Find where the given text appears and provide that cell's center as (X, Y) coordinate. 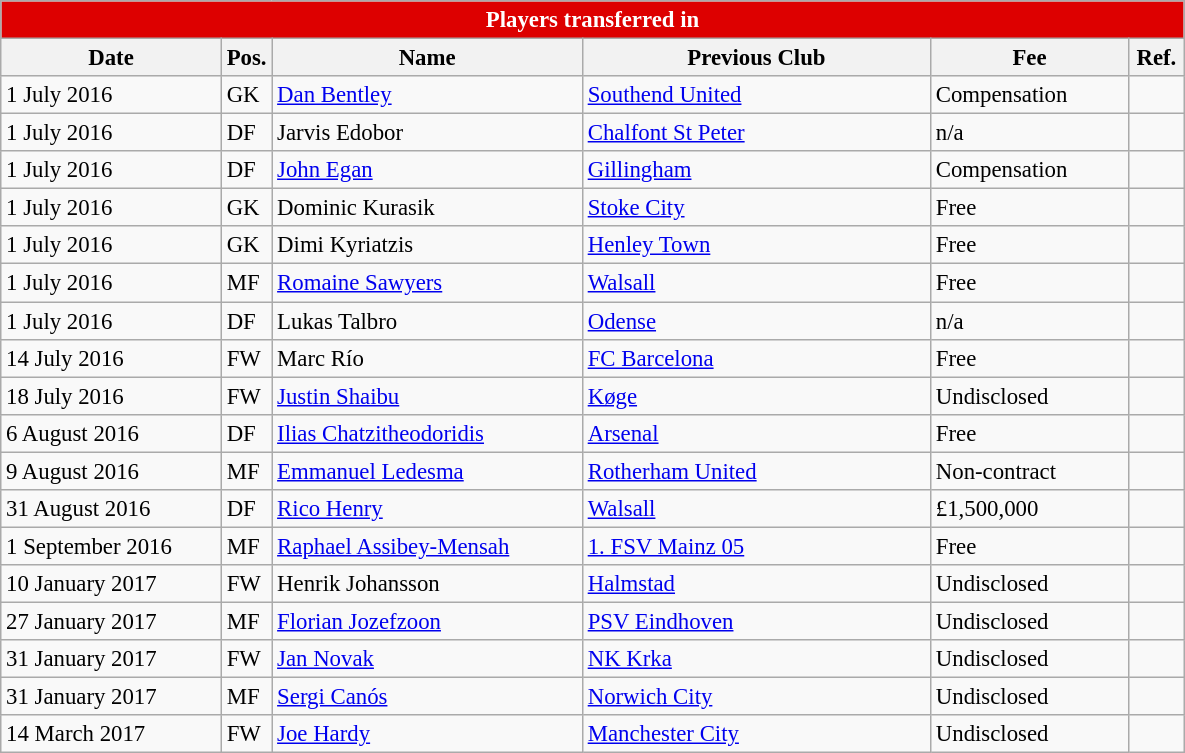
Players transferred in (592, 20)
Fee (1029, 58)
Jan Novak (428, 659)
1 September 2016 (112, 546)
14 March 2017 (112, 734)
Previous Club (756, 58)
Manchester City (756, 734)
Date (112, 58)
PSV Eindhoven (756, 621)
Marc Río (428, 358)
Halmstad (756, 584)
Henley Town (756, 245)
Romaine Sawyers (428, 283)
9 August 2016 (112, 471)
Southend United (756, 95)
Gillingham (756, 170)
Rico Henry (428, 509)
Emmanuel Ledesma (428, 471)
Dominic Kurasik (428, 208)
Ilias Chatzitheodoridis (428, 433)
6 August 2016 (112, 433)
Rotherham United (756, 471)
Jarvis Edobor (428, 133)
10 January 2017 (112, 584)
Justin Shaibu (428, 396)
Køge (756, 396)
Odense (756, 321)
Non-contract (1029, 471)
Florian Jozefzoon (428, 621)
Chalfont St Peter (756, 133)
Dan Bentley (428, 95)
Henrik Johansson (428, 584)
Pos. (246, 58)
Raphael Assibey-Mensah (428, 546)
14 July 2016 (112, 358)
FC Barcelona (756, 358)
NK Krka (756, 659)
Norwich City (756, 697)
Sergi Canós (428, 697)
Stoke City (756, 208)
£1,500,000 (1029, 509)
John Egan (428, 170)
Arsenal (756, 433)
Dimi Kyriatzis (428, 245)
Joe Hardy (428, 734)
31 August 2016 (112, 509)
Name (428, 58)
Lukas Talbro (428, 321)
1. FSV Mainz 05 (756, 546)
18 July 2016 (112, 396)
27 January 2017 (112, 621)
Ref. (1157, 58)
